Search for the cell housing the specified text and yield its [X, Y] center coordinate. 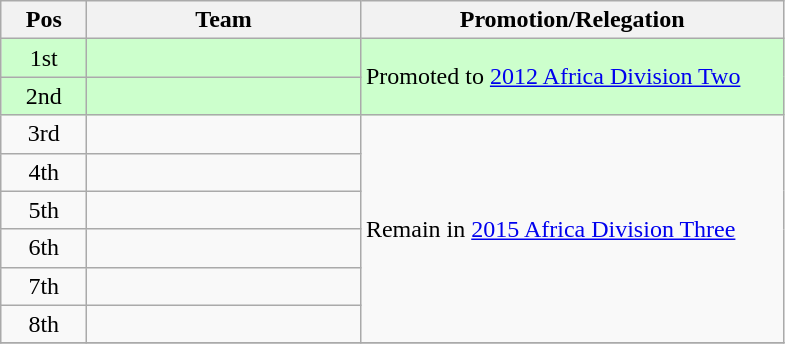
1st [44, 58]
Promoted to 2012 Africa Division Two [572, 77]
6th [44, 248]
7th [44, 286]
Promotion/Relegation [572, 20]
3rd [44, 134]
Team [224, 20]
5th [44, 210]
4th [44, 172]
8th [44, 324]
2nd [44, 96]
Remain in 2015 Africa Division Three [572, 229]
Pos [44, 20]
